Scan for the cell matching the given text and deliver its (X, Y) coordinate at center. 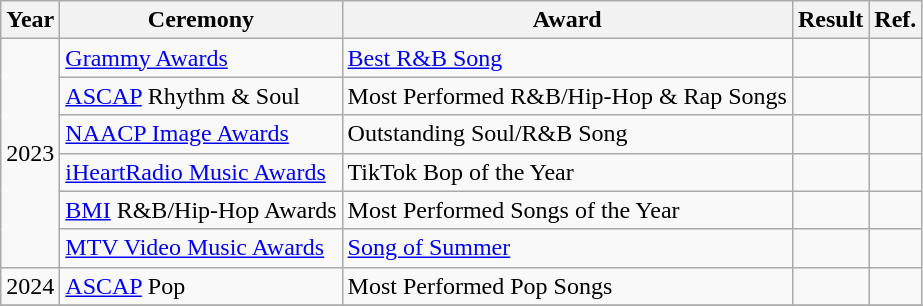
Most Performed Songs of the Year (567, 210)
ASCAP Pop (201, 286)
Song of Summer (567, 248)
2023 (30, 153)
ASCAP Rhythm & Soul (201, 96)
Best R&B Song (567, 58)
Ceremony (201, 20)
Ref. (896, 20)
iHeartRadio Music Awards (201, 172)
TikTok Bop of the Year (567, 172)
Award (567, 20)
BMI R&B/Hip-Hop Awards (201, 210)
2024 (30, 286)
Most Performed R&B/Hip-Hop & Rap Songs (567, 96)
Most Performed Pop Songs (567, 286)
Year (30, 20)
MTV Video Music Awards (201, 248)
Result (830, 20)
Grammy Awards (201, 58)
NAACP Image Awards (201, 134)
Outstanding Soul/R&B Song (567, 134)
